Return [X, Y] of the center of cell containing provided text 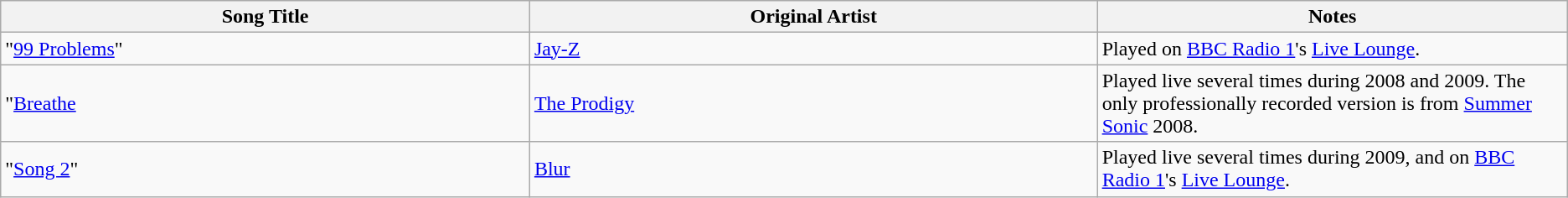
Played live several times during 2009, and on BBC Radio 1's Live Lounge. [1332, 169]
"Song 2" [266, 169]
Played live several times during 2008 and 2009. The only professionally recorded version is from Summer Sonic 2008. [1332, 103]
"99 Problems" [266, 49]
Notes [1332, 17]
Blur [813, 169]
The Prodigy [813, 103]
Jay-Z [813, 49]
Played on BBC Radio 1's Live Lounge. [1332, 49]
Original Artist [813, 17]
"Breathe [266, 103]
Song Title [266, 17]
